Find where the given text appears and provide that cell's center as [X, Y] coordinate. 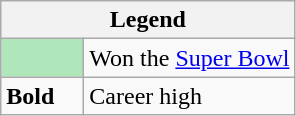
Career high [190, 96]
Legend [148, 20]
Bold [42, 96]
Won the Super Bowl [190, 58]
